Pinpoint the cell where the given text exists, returning its (X, Y) midpoint coordinate. 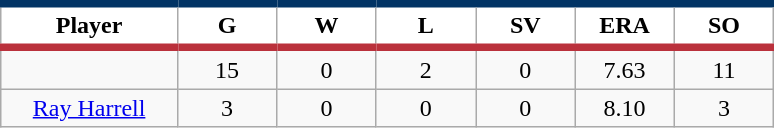
7.63 (624, 68)
Player (90, 26)
SO (724, 26)
15 (226, 68)
2 (426, 68)
W (326, 26)
SV (526, 26)
11 (724, 68)
G (226, 26)
L (426, 26)
ERA (624, 26)
8.10 (624, 108)
Ray Harrell (90, 108)
